Search for the cell housing the specified text and yield its [x, y] center coordinate. 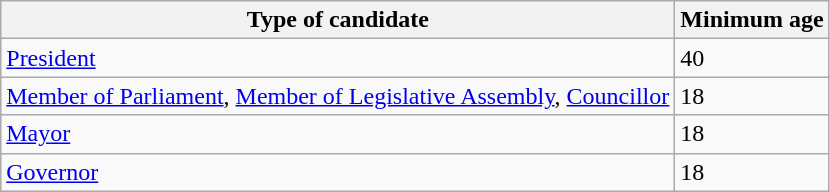
Governor [338, 172]
Type of candidate [338, 20]
Member of Parliament, Member of Legislative Assembly, Councillor [338, 96]
Mayor [338, 134]
Minimum age [752, 20]
President [338, 58]
40 [752, 58]
